Capture the cell that displays the provided text and extract its (x, y) central coordinate. 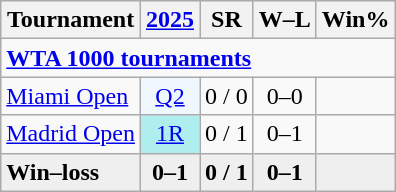
2025 (170, 20)
Tournament (71, 20)
Win–loss (71, 172)
Miami Open (71, 96)
W–L (284, 20)
Q2 (170, 96)
0 / 0 (227, 96)
WTA 1000 tournaments (198, 58)
0–0 (284, 96)
SR (227, 20)
Madrid Open (71, 134)
Win% (356, 20)
1R (170, 134)
